From the cell containing the given text, extract its center point as [X, Y] coordinate. 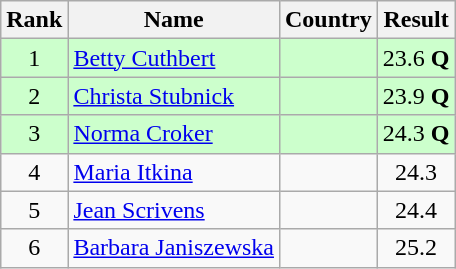
3 [34, 134]
24.3 Q [416, 134]
2 [34, 96]
5 [34, 210]
23.6 Q [416, 58]
Norma Croker [174, 134]
Country [328, 20]
6 [34, 248]
Christa Stubnick [174, 96]
Barbara Janiszewska [174, 248]
Betty Cuthbert [174, 58]
Maria Itkina [174, 172]
Jean Scrivens [174, 210]
1 [34, 58]
24.4 [416, 210]
Result [416, 20]
4 [34, 172]
25.2 [416, 248]
Rank [34, 20]
23.9 Q [416, 96]
Name [174, 20]
24.3 [416, 172]
